Extract the (x, y) coordinate from the center of the cell holding the provided text.  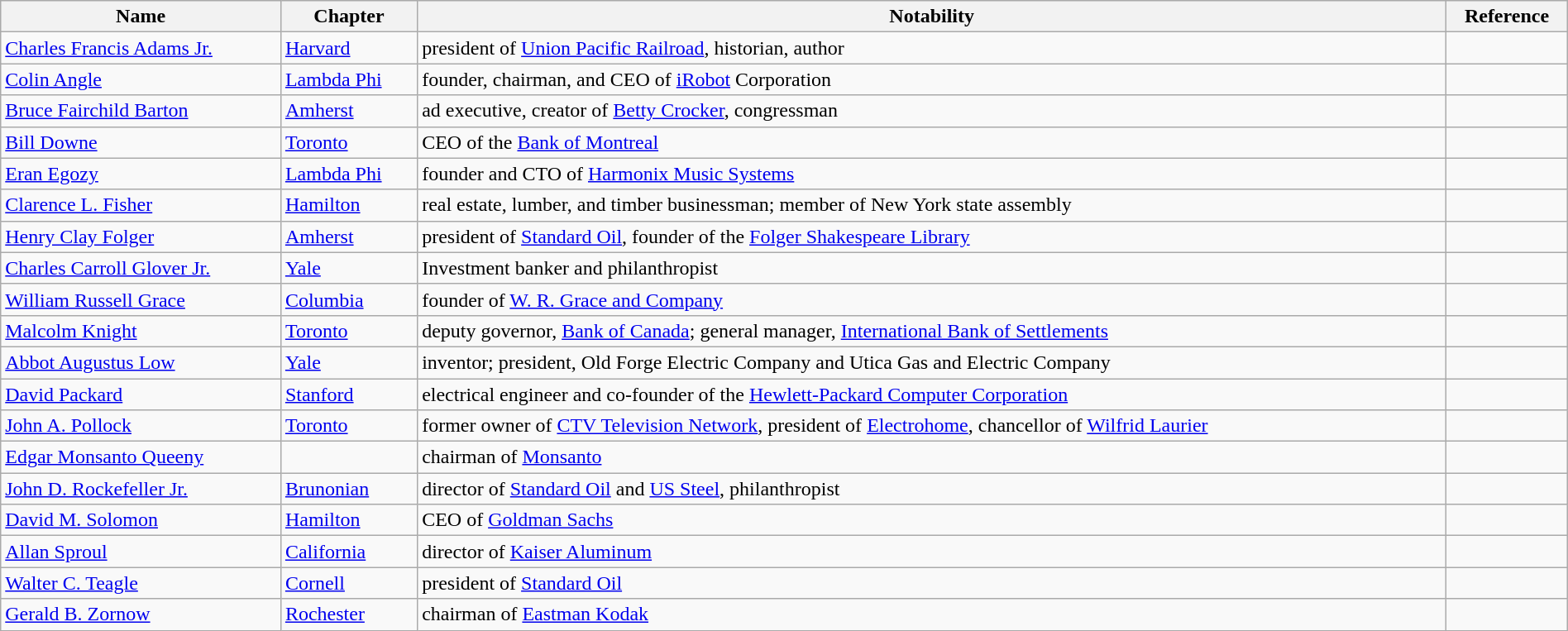
ad executive, creator of Betty Crocker, congressman (932, 111)
Edgar Monsanto Queeny (141, 457)
Brunonian (349, 489)
electrical engineer and co-founder of the Hewlett-Packard Computer Corporation (932, 394)
Stanford (349, 394)
founder of W. R. Grace and Company (932, 299)
deputy governor, Bank of Canada; general manager, International Bank of Settlements (932, 331)
Investment banker and philanthropist (932, 268)
former owner of CTV Television Network, president of Electrohome, chancellor of Wilfrid Laurier (932, 426)
Rochester (349, 614)
Bruce Fairchild Barton (141, 111)
Reference (1507, 17)
Cornell (349, 583)
inventor; president, Old Forge Electric Company and Utica Gas and Electric Company (932, 362)
Walter C. Teagle (141, 583)
Harvard (349, 48)
director of Kaiser Aluminum (932, 552)
Eran Egozy (141, 174)
David Packard (141, 394)
president of Standard Oil, founder of the Folger Shakespeare Library (932, 237)
CEO of the Bank of Montreal (932, 142)
Name (141, 17)
John D. Rockefeller Jr. (141, 489)
director of Standard Oil and US Steel, philanthropist (932, 489)
Bill Downe (141, 142)
real estate, lumber, and timber businessman; member of New York state assembly (932, 205)
Abbot Augustus Low (141, 362)
Notability (932, 17)
Allan Sproul (141, 552)
Henry Clay Folger (141, 237)
CEO of Goldman Sachs (932, 520)
chairman of Eastman Kodak (932, 614)
Malcolm Knight (141, 331)
founder, chairman, and CEO of iRobot Corporation (932, 79)
founder and CTO of Harmonix Music Systems (932, 174)
Charles Francis Adams Jr. (141, 48)
California (349, 552)
Charles Carroll Glover Jr. (141, 268)
chairman of Monsanto (932, 457)
Clarence L. Fisher (141, 205)
president of Union Pacific Railroad, historian, author (932, 48)
David M. Solomon (141, 520)
Columbia (349, 299)
Colin Angle (141, 79)
William Russell Grace (141, 299)
Gerald B. Zornow (141, 614)
president of Standard Oil (932, 583)
Chapter (349, 17)
John A. Pollock (141, 426)
